Identify which cell holds the provided text, then report its (X, Y) central coordinate. 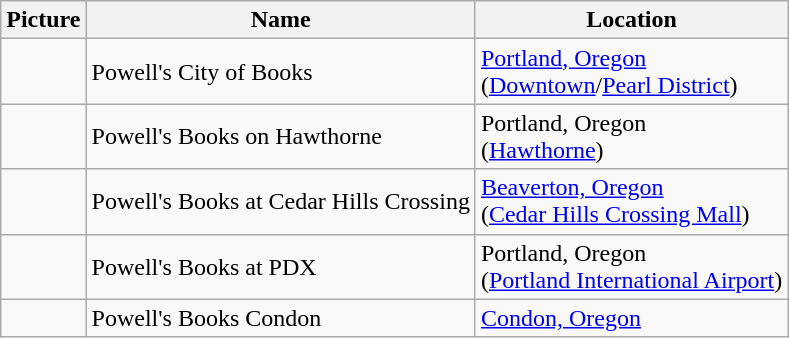
Beaverton, Oregon(Cedar Hills Crossing Mall) (631, 202)
Powell's Books Condon (280, 318)
Portland, Oregon(Portland International Airport) (631, 266)
Condon, Oregon (631, 318)
Portland, Oregon(Downtown/Pearl District) (631, 72)
Name (280, 20)
Location (631, 20)
Powell's Books at Cedar Hills Crossing (280, 202)
Picture (44, 20)
Powell's Books on Hawthorne (280, 136)
Portland, Oregon(Hawthorne) (631, 136)
Powell's Books at PDX (280, 266)
Powell's City of Books (280, 72)
